Capture the cell that displays the provided text and extract its (X, Y) central coordinate. 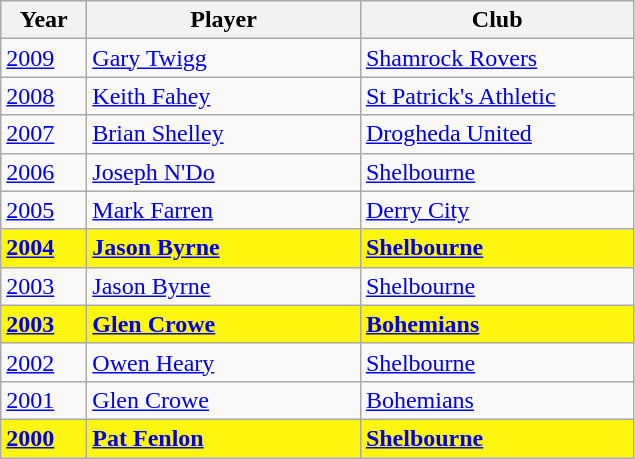
St Patrick's Athletic (497, 96)
Drogheda United (497, 134)
Owen Heary (224, 362)
2005 (44, 210)
2009 (44, 58)
Player (224, 20)
Joseph N'Do (224, 172)
2000 (44, 438)
Gary Twigg (224, 58)
2004 (44, 248)
2002 (44, 362)
Club (497, 20)
2007 (44, 134)
Brian Shelley (224, 134)
Keith Fahey (224, 96)
Mark Farren (224, 210)
Shamrock Rovers (497, 58)
2001 (44, 400)
Pat Fenlon (224, 438)
2008 (44, 96)
2006 (44, 172)
Derry City (497, 210)
Year (44, 20)
